Identify which cell holds the provided text, then report its (X, Y) central coordinate. 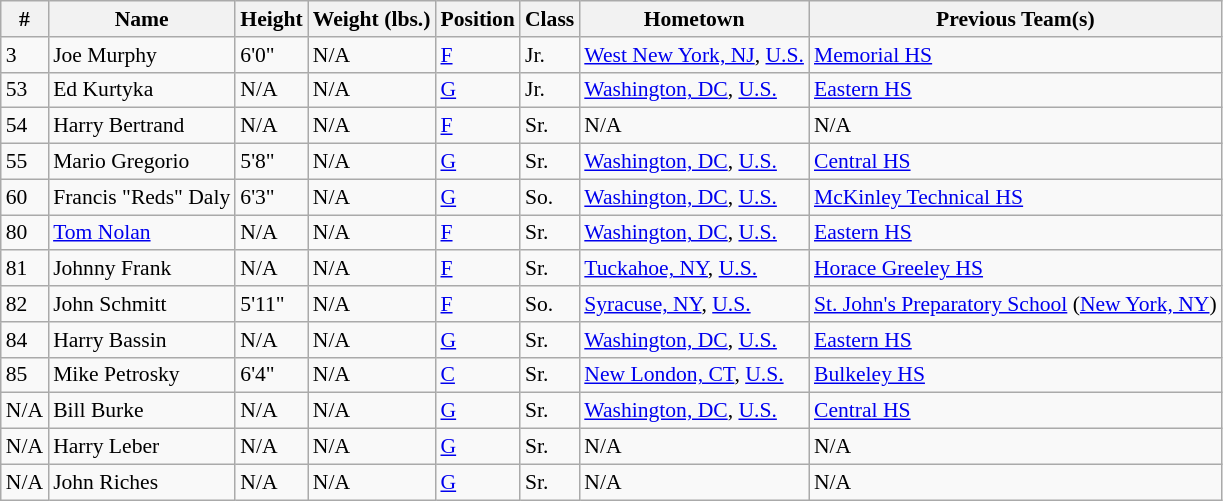
Tom Nolan (142, 233)
Bill Burke (142, 411)
Bulkeley HS (1016, 375)
54 (24, 126)
Ed Kurtyka (142, 90)
Syracuse, NY, U.S. (694, 304)
C (477, 375)
Position (477, 19)
Previous Team(s) (1016, 19)
West New York, NJ, U.S. (694, 55)
Harry Bassin (142, 340)
84 (24, 340)
Joe Murphy (142, 55)
Hometown (694, 19)
New London, CT, U.S. (694, 375)
# (24, 19)
Class (550, 19)
Horace Greeley HS (1016, 269)
Mario Gregorio (142, 162)
Weight (lbs.) (372, 19)
Harry Leber (142, 447)
St. John's Preparatory School (New York, NY) (1016, 304)
55 (24, 162)
Harry Bertrand (142, 126)
6'4" (271, 375)
Tuckahoe, NY, U.S. (694, 269)
53 (24, 90)
6'0" (271, 55)
Name (142, 19)
5'11" (271, 304)
McKinley Technical HS (1016, 197)
3 (24, 55)
Height (271, 19)
80 (24, 233)
Johnny Frank (142, 269)
Francis "Reds" Daly (142, 197)
81 (24, 269)
5'8" (271, 162)
John Riches (142, 482)
85 (24, 375)
82 (24, 304)
60 (24, 197)
John Schmitt (142, 304)
6'3" (271, 197)
Mike Petrosky (142, 375)
Memorial HS (1016, 55)
